Return the [X, Y] coordinate for the center point of the cell that contains the specified text.  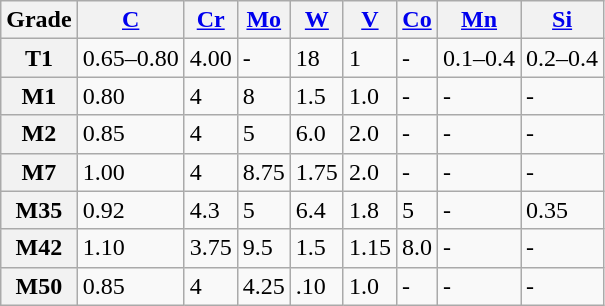
Mn [480, 20]
8.0 [416, 248]
M50 [39, 286]
1.15 [370, 248]
T1 [39, 58]
4.3 [210, 210]
0.1–0.4 [480, 58]
4.00 [210, 58]
1.75 [316, 172]
1.00 [130, 172]
6.4 [316, 210]
8.75 [264, 172]
M42 [39, 248]
9.5 [264, 248]
Grade [39, 20]
M7 [39, 172]
0.35 [562, 210]
8 [264, 96]
1.10 [130, 248]
18 [316, 58]
0.92 [130, 210]
0.80 [130, 96]
4.25 [264, 286]
Mo [264, 20]
1 [370, 58]
0.2–0.4 [562, 58]
.10 [316, 286]
V [370, 20]
1.8 [370, 210]
0.65–0.80 [130, 58]
C [130, 20]
6.0 [316, 134]
M2 [39, 134]
Cr [210, 20]
3.75 [210, 248]
M1 [39, 96]
Si [562, 20]
W [316, 20]
Co [416, 20]
M35 [39, 210]
